Find where the given text appears and provide that cell's center as [x, y] coordinate. 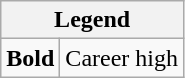
Legend [92, 20]
Bold [30, 58]
Career high [122, 58]
